Detect which cell encompasses the target text, then output its [x, y] center coordinate. 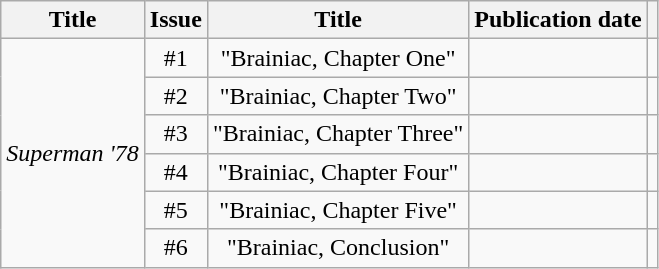
"Brainiac, Chapter One" [338, 58]
Issue [176, 20]
"Brainiac, Chapter Five" [338, 210]
#4 [176, 172]
#6 [176, 248]
"Brainiac, Chapter Four" [338, 172]
#1 [176, 58]
"Brainiac, Conclusion" [338, 248]
Publication date [558, 20]
Superman '78 [73, 153]
#3 [176, 134]
#5 [176, 210]
#2 [176, 96]
"Brainiac, Chapter Two" [338, 96]
"Brainiac, Chapter Three" [338, 134]
